For the text-containing cell, return its midpoint in (X, Y) coordinate format. 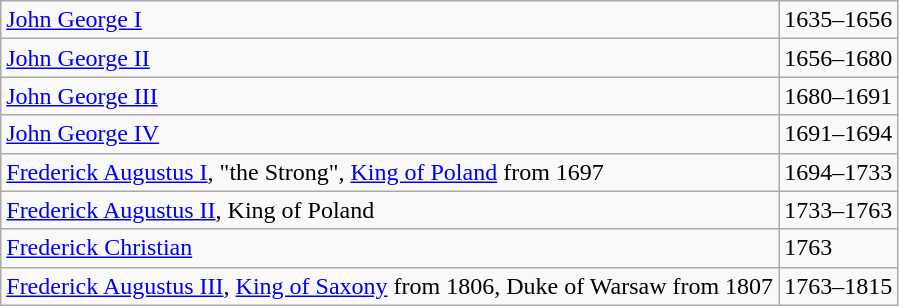
1733–1763 (838, 210)
1763 (838, 248)
Frederick Augustus III, King of Saxony from 1806, Duke of Warsaw from 1807 (390, 286)
1635–1656 (838, 20)
1656–1680 (838, 58)
1691–1694 (838, 134)
Frederick Augustus I, "the Strong", King of Poland from 1697 (390, 172)
Frederick Christian (390, 248)
Frederick Augustus II, King of Poland (390, 210)
John George II (390, 58)
1680–1691 (838, 96)
1694–1733 (838, 172)
1763–1815 (838, 286)
John George III (390, 96)
John George I (390, 20)
John George IV (390, 134)
